For the text-containing cell, return its midpoint in (X, Y) coordinate format. 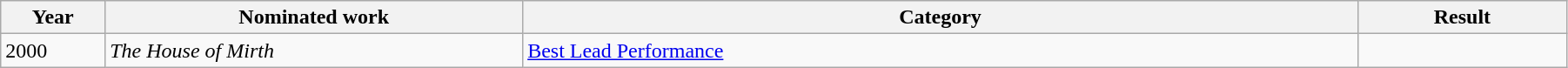
The House of Mirth (314, 51)
Nominated work (314, 17)
Category (941, 17)
Year (53, 17)
2000 (53, 51)
Result (1462, 17)
Best Lead Performance (941, 51)
